Detect which cell encompasses the target text, then output its [x, y] center coordinate. 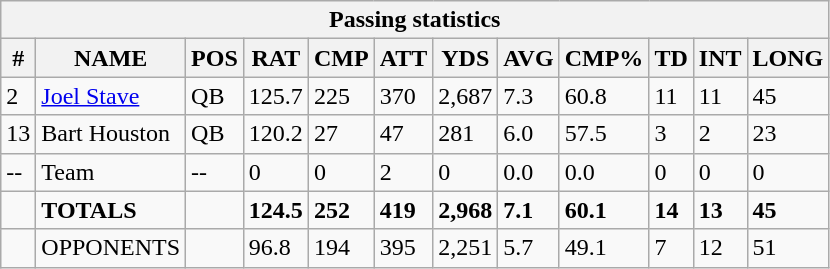
12 [720, 248]
YDS [466, 58]
2,968 [466, 210]
INT [720, 58]
370 [404, 96]
49.1 [604, 248]
# [18, 58]
60.1 [604, 210]
7.3 [528, 96]
3 [671, 134]
27 [341, 134]
125.7 [276, 96]
POS [215, 58]
2,687 [466, 96]
60.8 [604, 96]
TOTALS [111, 210]
NAME [111, 58]
96.8 [276, 248]
5.7 [528, 248]
TD [671, 58]
RAT [276, 58]
LONG [788, 58]
47 [404, 134]
57.5 [604, 134]
CMP% [604, 58]
124.5 [276, 210]
281 [466, 134]
ATT [404, 58]
Joel Stave [111, 96]
194 [341, 248]
395 [404, 248]
OPPONENTS [111, 248]
225 [341, 96]
AVG [528, 58]
120.2 [276, 134]
14 [671, 210]
Passing statistics [415, 20]
419 [404, 210]
2,251 [466, 248]
23 [788, 134]
CMP [341, 58]
Bart Houston [111, 134]
Team [111, 172]
252 [341, 210]
51 [788, 248]
6.0 [528, 134]
7 [671, 248]
7.1 [528, 210]
